Scan for the cell matching the given text and deliver its (x, y) coordinate at center. 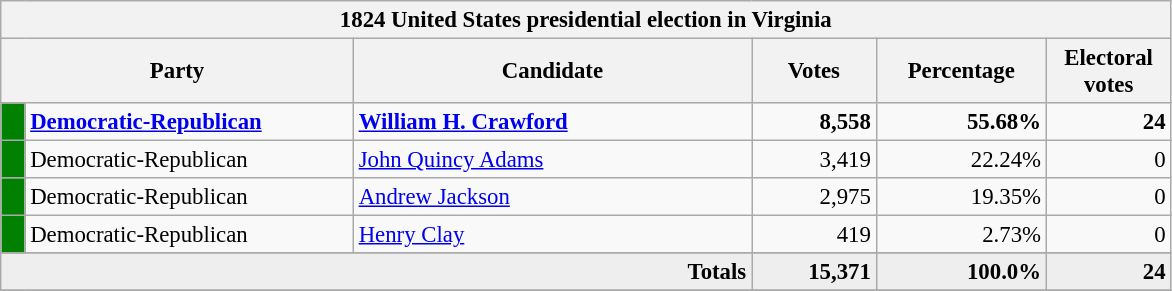
John Quincy Adams (552, 160)
Percentage (961, 72)
William H. Crawford (552, 122)
24 (1108, 122)
Electoral votes (1108, 72)
Votes (814, 72)
2,975 (814, 197)
19.35% (961, 197)
55.68% (961, 122)
Henry Clay (552, 235)
1824 United States presidential election in Virginia (586, 20)
2.73% (961, 235)
419 (814, 235)
22.24% (961, 160)
Candidate (552, 72)
Andrew Jackson (552, 197)
Party (178, 72)
3,419 (814, 160)
8,558 (814, 122)
